Return the (x, y) coordinate for the center point of the cell that contains the specified text.  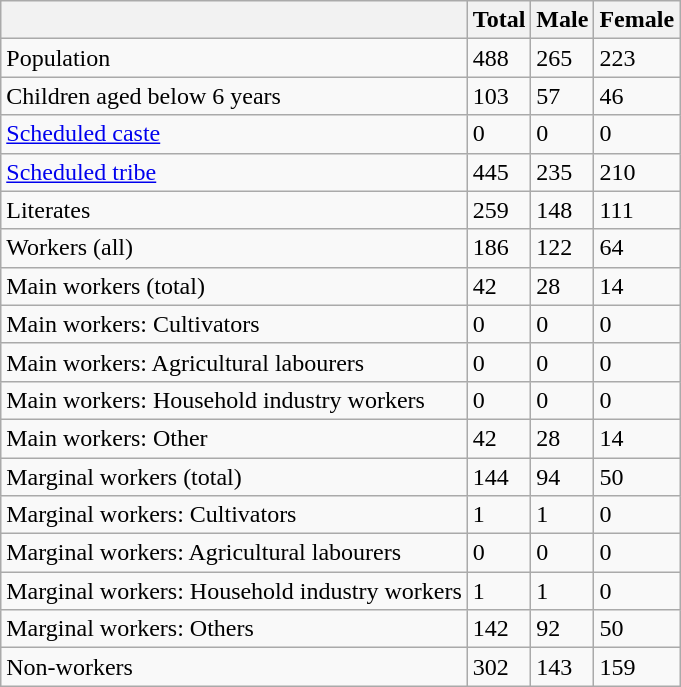
Children aged below 6 years (234, 96)
Marginal workers: Household industry workers (234, 591)
111 (637, 210)
Main workers: Household industry workers (234, 400)
Main workers (total) (234, 286)
235 (562, 172)
Total (499, 20)
Marginal workers: Cultivators (234, 515)
Marginal workers (total) (234, 477)
265 (562, 58)
Main workers: Cultivators (234, 324)
103 (499, 96)
Non-workers (234, 667)
488 (499, 58)
144 (499, 477)
143 (562, 667)
142 (499, 629)
445 (499, 172)
Scheduled caste (234, 134)
259 (499, 210)
64 (637, 248)
Literates (234, 210)
57 (562, 96)
210 (637, 172)
302 (499, 667)
Population (234, 58)
46 (637, 96)
92 (562, 629)
122 (562, 248)
159 (637, 667)
Main workers: Other (234, 438)
223 (637, 58)
Female (637, 20)
Male (562, 20)
94 (562, 477)
Scheduled tribe (234, 172)
Main workers: Agricultural labourers (234, 362)
Marginal workers: Others (234, 629)
148 (562, 210)
Marginal workers: Agricultural labourers (234, 553)
Workers (all) (234, 248)
186 (499, 248)
